From the cell containing the given text, extract its center point as [x, y] coordinate. 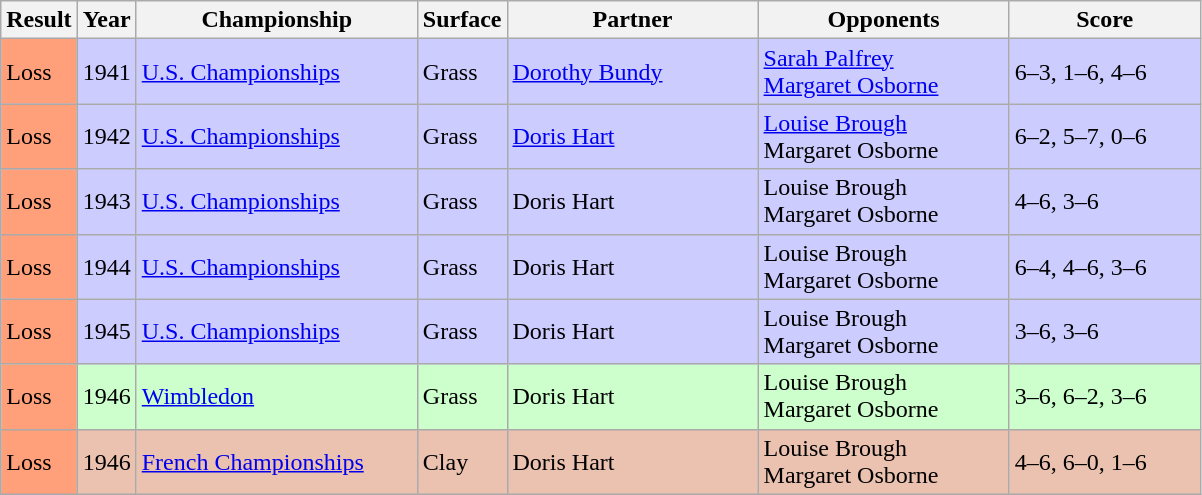
4–6, 6–0, 1–6 [1104, 462]
Opponents [884, 20]
Partner [632, 20]
6–3, 1–6, 4–6 [1104, 72]
Result [39, 20]
1943 [106, 202]
4–6, 3–6 [1104, 202]
Clay [462, 462]
Championship [276, 20]
French Championships [276, 462]
1944 [106, 266]
Dorothy Bundy [632, 72]
3–6, 6–2, 3–6 [1104, 396]
Wimbledon [276, 396]
6–4, 4–6, 3–6 [1104, 266]
Year [106, 20]
Surface [462, 20]
3–6, 3–6 [1104, 332]
1945 [106, 332]
1942 [106, 136]
Score [1104, 20]
1941 [106, 72]
6–2, 5–7, 0–6 [1104, 136]
Sarah Palfrey Margaret Osborne [884, 72]
